Return (X, Y) of the center of cell containing provided text 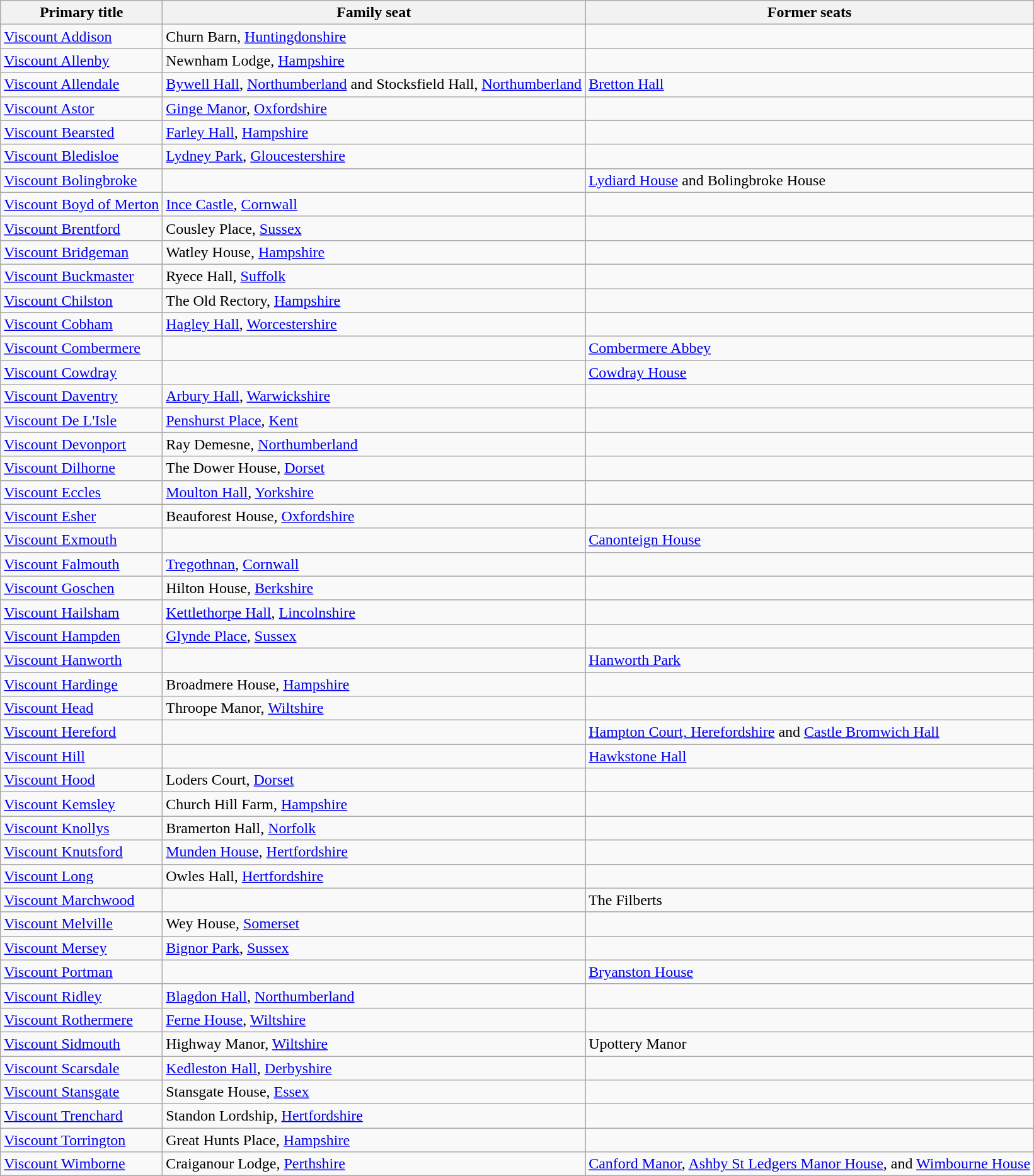
Hagley Hall, Worcestershire (374, 325)
Viscount Cobham (82, 325)
Bretton Hall (810, 84)
Viscount Sidmouth (82, 1044)
Hilton House, Berkshire (374, 588)
Viscount Cowdray (82, 372)
The Old Rectory, Hampshire (374, 301)
Viscount Addison (82, 37)
Upottery Manor (810, 1044)
Watley House, Hampshire (374, 252)
Farley Hall, Hampshire (374, 132)
Canonteign House (810, 540)
Viscount Exmouth (82, 540)
Viscount Boyd of Merton (82, 204)
Former seats (810, 13)
Stansgate House, Essex (374, 1092)
Canford Manor, Ashby St Ledgers Manor House, and Wimbourne House (810, 1164)
Viscount Hailsham (82, 612)
The Dower House, Dorset (374, 468)
Viscount Knutsford (82, 852)
Viscount Goschen (82, 588)
Ginge Manor, Oxfordshire (374, 108)
Viscount Bledisloe (82, 156)
Arbury Hall, Warwickshire (374, 396)
Bignor Park, Sussex (374, 948)
Lydney Park, Gloucestershire (374, 156)
The Filberts (810, 900)
Viscount Esher (82, 516)
Craiganour Lodge, Perthshire (374, 1164)
Viscount Wimborne (82, 1164)
Highway Manor, Wiltshire (374, 1044)
Viscount De L'Isle (82, 420)
Ferne House, Wiltshire (374, 1020)
Family seat (374, 13)
Viscount Devonport (82, 444)
Viscount Chilston (82, 301)
Viscount Falmouth (82, 564)
Wey House, Somerset (374, 924)
Loders Court, Dorset (374, 780)
Hawkstone Hall (810, 756)
Bramerton Hall, Norfolk (374, 828)
Viscount Buckmaster (82, 276)
Newnham Lodge, Hampshire (374, 61)
Kettlethorpe Hall, Lincolnshire (374, 612)
Viscount Daventry (82, 396)
Ince Castle, Cornwall (374, 204)
Munden House, Hertfordshire (374, 852)
Penshurst Place, Kent (374, 420)
Combermere Abbey (810, 349)
Tregothnan, Cornwall (374, 564)
Primary title (82, 13)
Viscount Portman (82, 972)
Viscount Rothermere (82, 1020)
Viscount Eccles (82, 492)
Ray Demesne, Northumberland (374, 444)
Viscount Hanworth (82, 660)
Viscount Hereford (82, 732)
Beauforest House, Oxfordshire (374, 516)
Viscount Torrington (82, 1140)
Lydiard House and Bolingbroke House (810, 180)
Kedleston Hall, Derbyshire (374, 1068)
Viscount Hardinge (82, 684)
Viscount Combermere (82, 349)
Ryece Hall, Suffolk (374, 276)
Viscount Hood (82, 780)
Viscount Bridgeman (82, 252)
Church Hill Farm, Hampshire (374, 804)
Blagdon Hall, Northumberland (374, 996)
Viscount Kemsley (82, 804)
Viscount Dilhorne (82, 468)
Cowdray House (810, 372)
Moulton Hall, Yorkshire (374, 492)
Viscount Head (82, 708)
Great Hunts Place, Hampshire (374, 1140)
Viscount Bolingbroke (82, 180)
Owles Hall, Hertfordshire (374, 876)
Viscount Mersey (82, 948)
Churn Barn, Huntingdonshire (374, 37)
Viscount Allendale (82, 84)
Viscount Bearsted (82, 132)
Cousley Place, Sussex (374, 228)
Glynde Place, Sussex (374, 636)
Hampton Court, Herefordshire and Castle Bromwich Hall (810, 732)
Hanworth Park (810, 660)
Viscount Hampden (82, 636)
Bywell Hall, Northumberland and Stocksfield Hall, Northumberland (374, 84)
Viscount Scarsdale (82, 1068)
Viscount Trenchard (82, 1116)
Viscount Stansgate (82, 1092)
Viscount Melville (82, 924)
Viscount Allenby (82, 61)
Viscount Brentford (82, 228)
Viscount Hill (82, 756)
Viscount Knollys (82, 828)
Throope Manor, Wiltshire (374, 708)
Viscount Ridley (82, 996)
Broadmere House, Hampshire (374, 684)
Bryanston House (810, 972)
Standon Lordship, Hertfordshire (374, 1116)
Viscount Marchwood (82, 900)
Viscount Long (82, 876)
Viscount Astor (82, 108)
